Determine the [X, Y] coordinate at the center of the cell enclosing the given text.  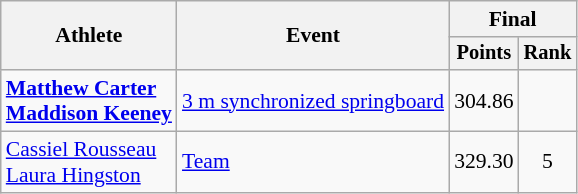
3 m synchronized springboard [313, 100]
Matthew CarterMaddison Keeney [89, 100]
Points [484, 54]
Team [313, 162]
Event [313, 36]
Athlete [89, 36]
Cassiel RousseauLaura Hingston [89, 162]
Rank [548, 54]
329.30 [484, 162]
5 [548, 162]
304.86 [484, 100]
Final [512, 19]
